Output the [X, Y] coordinate of the center of the cell containing the given text.  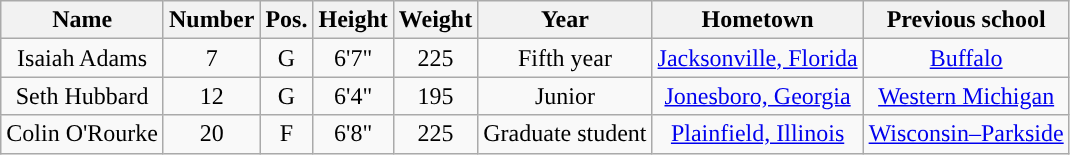
Jonesboro, Georgia [758, 96]
Pos. [286, 20]
20 [211, 134]
Isaiah Adams [82, 58]
Fifth year [565, 58]
Weight [435, 20]
6'7" [353, 58]
Seth Hubbard [82, 96]
Junior [565, 96]
Buffalo [966, 58]
6'4" [353, 96]
Year [565, 20]
Plainfield, Illinois [758, 134]
Western Michigan [966, 96]
Colin O'Rourke [82, 134]
Height [353, 20]
Previous school [966, 20]
Number [211, 20]
Graduate student [565, 134]
Name [82, 20]
195 [435, 96]
Wisconsin–Parkside [966, 134]
Jacksonville, Florida [758, 58]
12 [211, 96]
7 [211, 58]
F [286, 134]
Hometown [758, 20]
6'8" [353, 134]
